Extract the (X, Y) coordinate from the center of the cell holding the provided text.  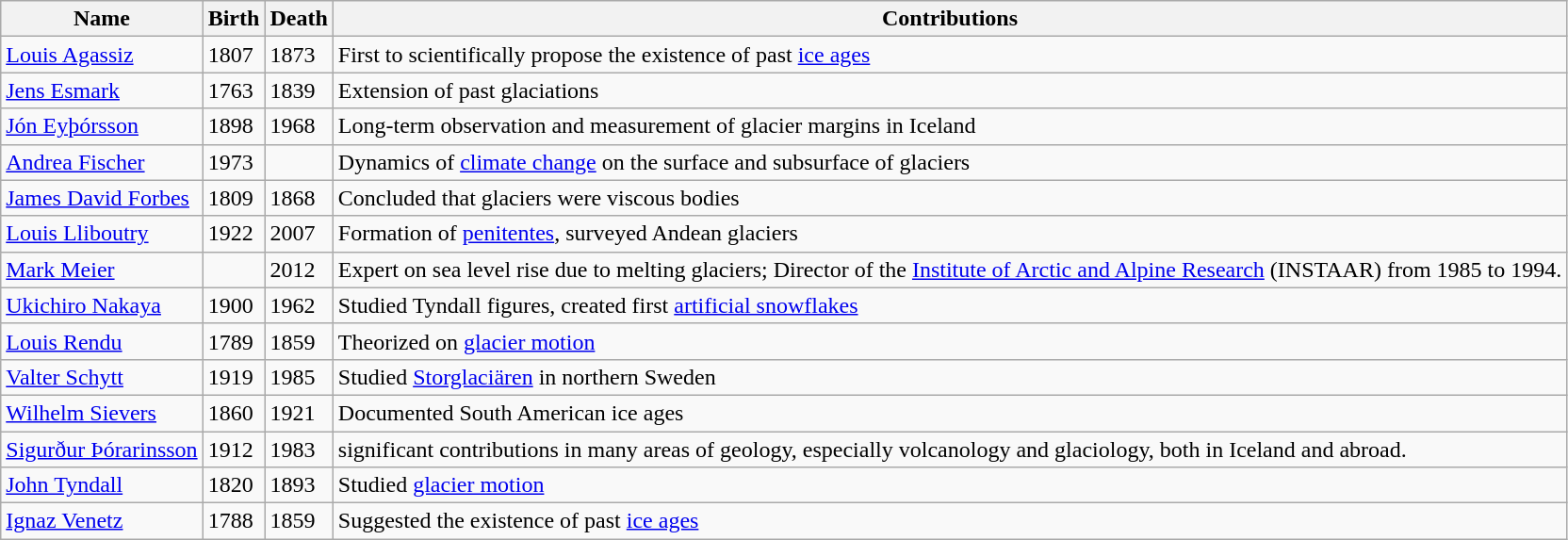
First to scientifically propose the existence of past ice ages (950, 55)
1763 (234, 90)
Concluded that glaciers were viscous bodies (950, 198)
1839 (299, 90)
Expert on sea level rise due to melting glaciers; Director of the Institute of Arctic and Alpine Research (INSTAAR) from 1985 to 1994. (950, 270)
1900 (234, 305)
Ignaz Venetz (102, 521)
1893 (299, 485)
1789 (234, 341)
Wilhelm Sievers (102, 413)
Louis Agassiz (102, 55)
Studied glacier motion (950, 485)
Jón Eyþórsson (102, 126)
Studied Storglaciären in northern Sweden (950, 377)
1912 (234, 450)
Extension of past glaciations (950, 90)
Death (299, 19)
Theorized on glacier motion (950, 341)
Dynamics of climate change on the surface and subsurface of glaciers (950, 162)
2007 (299, 234)
1860 (234, 413)
1985 (299, 377)
1921 (299, 413)
Long-term observation and measurement of glacier margins in Iceland (950, 126)
James David Forbes (102, 198)
Andrea Fischer (102, 162)
Documented South American ice ages (950, 413)
Name (102, 19)
1962 (299, 305)
Ukichiro Nakaya (102, 305)
1922 (234, 234)
Louis Lliboutry (102, 234)
1973 (234, 162)
John Tyndall (102, 485)
1868 (299, 198)
1983 (299, 450)
1898 (234, 126)
Louis Rendu (102, 341)
Jens Esmark (102, 90)
significant contributions in many areas of geology, especially volcanology and glaciology, both in Iceland and abroad. (950, 450)
1919 (234, 377)
1820 (234, 485)
Formation of penitentes, surveyed Andean glaciers (950, 234)
Valter Schytt (102, 377)
Mark Meier (102, 270)
1809 (234, 198)
Sigurður Þórarinsson (102, 450)
Contributions (950, 19)
1873 (299, 55)
2012 (299, 270)
1788 (234, 521)
1968 (299, 126)
1807 (234, 55)
Suggested the existence of past ice ages (950, 521)
Birth (234, 19)
Studied Tyndall figures, created first artificial snowflakes (950, 305)
